Pinpoint the cell where the given text exists, returning its (x, y) midpoint coordinate. 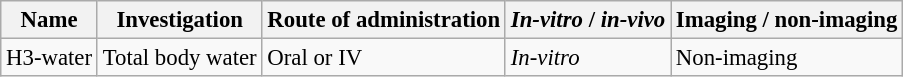
Oral or IV (384, 58)
Total body water (180, 58)
In-vitro (588, 58)
In-vitro / in-vivo (588, 20)
Name (50, 20)
Imaging / non-imaging (787, 20)
H3-water (50, 58)
Non-imaging (787, 58)
Investigation (180, 20)
Route of administration (384, 20)
